Locate the cell with the specified text and output its [x, y] center coordinate. 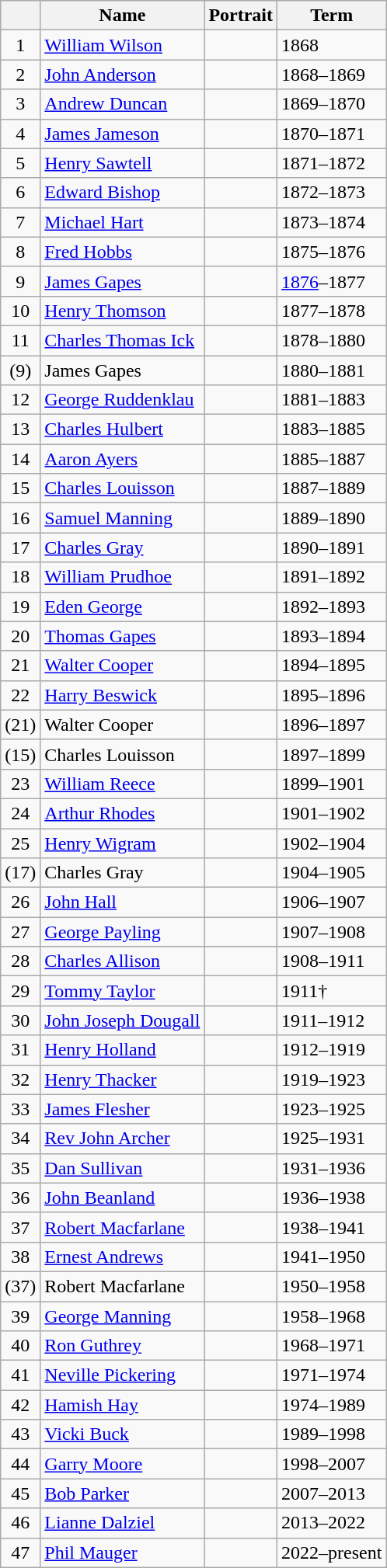
Henry Thomson [123, 311]
Vicki Buck [123, 1434]
2022–present [332, 1552]
Samuel Manning [123, 518]
43 [20, 1434]
14 [20, 459]
1931–1936 [332, 1168]
1911–1912 [332, 1020]
1889–1890 [332, 518]
Phil Mauger [123, 1552]
1901–1902 [332, 813]
(17) [20, 873]
2007–2013 [332, 1493]
32 [20, 1080]
Edward Bishop [123, 193]
1907–1908 [332, 932]
John Anderson [123, 75]
34 [20, 1139]
Andrew Duncan [123, 104]
(15) [20, 754]
1895–1896 [332, 695]
2 [20, 75]
44 [20, 1464]
Harry Beswick [123, 695]
Ron Guthrey [123, 1346]
1899–1901 [332, 784]
John Beanland [123, 1198]
Henry Thacker [123, 1080]
27 [20, 932]
31 [20, 1050]
41 [20, 1375]
1890–1891 [332, 548]
1938–1941 [332, 1227]
1894–1895 [332, 666]
20 [20, 636]
Name [123, 16]
1891–1892 [332, 577]
Thomas Gapes [123, 636]
Charles Hulbert [123, 429]
1958–1968 [332, 1316]
George Ruddenklau [123, 400]
John Joseph Dougall [123, 1020]
Arthur Rhodes [123, 813]
1885–1887 [332, 459]
Dan Sullivan [123, 1168]
1968–1971 [332, 1346]
1950–1958 [332, 1286]
1873–1874 [332, 222]
26 [20, 902]
4 [20, 134]
17 [20, 548]
1896–1897 [332, 725]
(21) [20, 725]
1869–1870 [332, 104]
1872–1873 [332, 193]
30 [20, 1020]
37 [20, 1227]
William Wilson [123, 45]
Charles Thomas Ick [123, 340]
(37) [20, 1286]
Charles Allison [123, 961]
39 [20, 1316]
2013–2022 [332, 1523]
35 [20, 1168]
28 [20, 961]
(9) [20, 370]
45 [20, 1493]
1912–1919 [332, 1050]
1875–1876 [332, 252]
George Manning [123, 1316]
1887–1889 [332, 488]
1908–1911 [332, 961]
Hamish Hay [123, 1405]
3 [20, 104]
10 [20, 311]
James Flesher [123, 1109]
22 [20, 695]
William Reece [123, 784]
1989–1998 [332, 1434]
Bob Parker [123, 1493]
1971–1974 [332, 1375]
1906–1907 [332, 902]
29 [20, 991]
18 [20, 577]
Garry Moore [123, 1464]
7 [20, 222]
1904–1905 [332, 873]
1877–1878 [332, 311]
1925–1931 [332, 1139]
Henry Holland [123, 1050]
Rev John Archer [123, 1139]
11 [20, 340]
15 [20, 488]
George Payling [123, 932]
1974–1989 [332, 1405]
1880–1881 [332, 370]
19 [20, 607]
23 [20, 784]
1871–1872 [332, 163]
Lianne Dalziel [123, 1523]
Portrait [241, 16]
1941–1950 [332, 1257]
1919–1923 [332, 1080]
13 [20, 429]
Henry Wigram [123, 843]
Term [332, 16]
1881–1883 [332, 400]
1868–1869 [332, 75]
21 [20, 666]
12 [20, 400]
1902–1904 [332, 843]
36 [20, 1198]
1892–1893 [332, 607]
Aaron Ayers [123, 459]
1 [20, 45]
1893–1894 [332, 636]
William Prudhoe [123, 577]
1923–1925 [332, 1109]
Michael Hart [123, 222]
1883–1885 [332, 429]
John Hall [123, 902]
16 [20, 518]
1897–1899 [332, 754]
42 [20, 1405]
Fred Hobbs [123, 252]
40 [20, 1346]
46 [20, 1523]
1998–2007 [332, 1464]
Henry Sawtell [123, 163]
Ernest Andrews [123, 1257]
Eden George [123, 607]
Neville Pickering [123, 1375]
1911† [332, 991]
6 [20, 193]
1868 [332, 45]
47 [20, 1552]
9 [20, 281]
33 [20, 1109]
38 [20, 1257]
1870–1871 [332, 134]
James Jameson [123, 134]
25 [20, 843]
24 [20, 813]
1878–1880 [332, 340]
8 [20, 252]
1876–1877 [332, 281]
5 [20, 163]
Tommy Taylor [123, 991]
1936–1938 [332, 1198]
